Return the [X, Y] coordinate for the center point of the cell that contains the specified text.  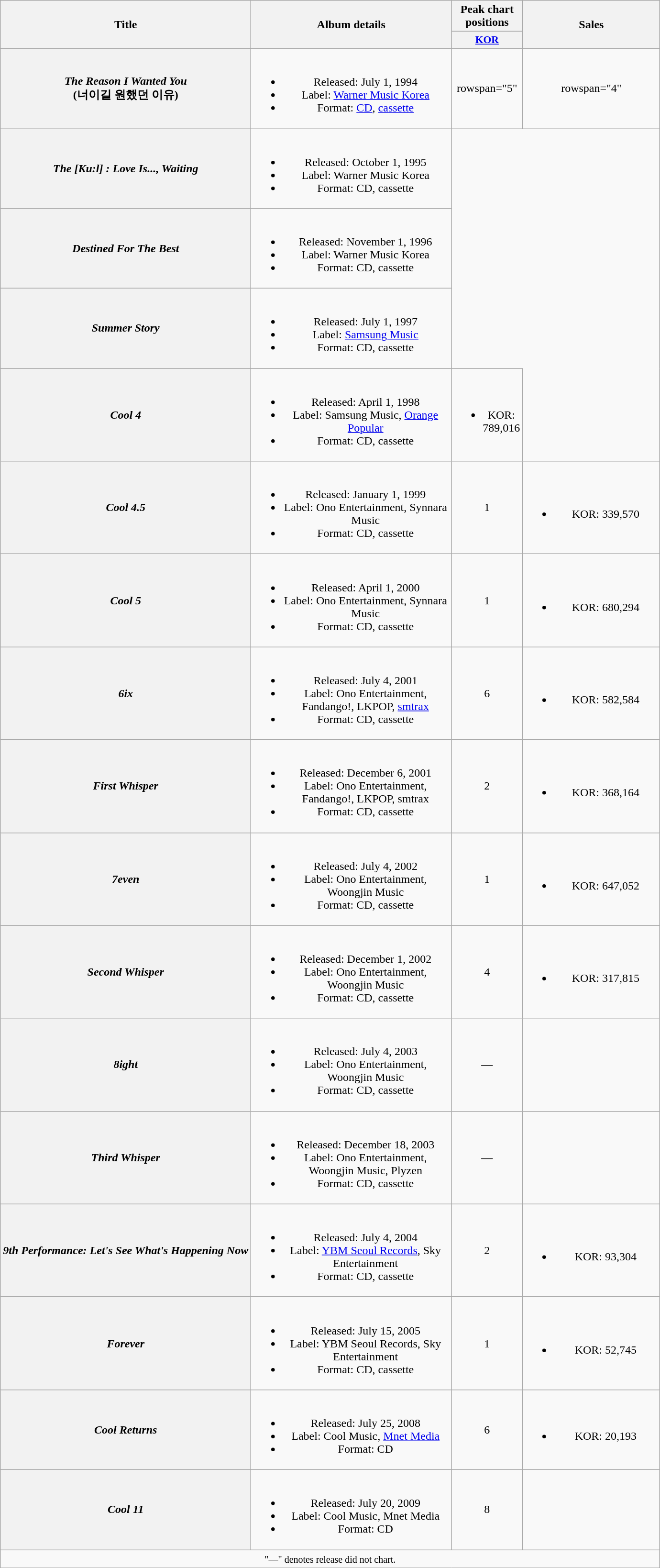
Destined For The Best [126, 249]
Sales [591, 25]
6ix [126, 693]
KOR: 647,052 [591, 879]
KOR: 317,815 [591, 972]
Released: December 6, 2001Label: Ono Entertainment, Fandango!, LKPOP, smtraxFormat: CD, cassette [351, 786]
Released: December 1, 2002Label: Ono Entertainment, Woongjin MusicFormat: CD, cassette [351, 972]
Second Whisper [126, 972]
Third Whisper [126, 1157]
The [Ku:l] : Love Is..., Waiting [126, 168]
Cool 11 [126, 1509]
Cool 4.5 [126, 508]
9th Performance: Let's See What's Happening Now [126, 1250]
Summer Story [126, 328]
Cool Returns [126, 1430]
Released: July 4, 2004Label: YBM Seoul Records, Sky EntertainmentFormat: CD, cassette [351, 1250]
Released: July 1, 1997Label: Samsung MusicFormat: CD, cassette [351, 328]
KOR: 20,193 [591, 1430]
Released: January 1, 1999Label: Ono Entertainment, Synnara MusicFormat: CD, cassette [351, 508]
KOR: 680,294 [591, 601]
Released: November 1, 1996Label: Warner Music KoreaFormat: CD, cassette [351, 249]
Released: July 25, 2008Label: Cool Music, Mnet MediaFormat: CD [351, 1430]
"—" denotes release did not chart. [330, 1558]
Album details [351, 25]
Released: July 4, 2002Label: Ono Entertainment, Woongjin MusicFormat: CD, cassette [351, 879]
Title [126, 25]
Released: December 18, 2003Label: Ono Entertainment, Woongjin Music, PlyzenFormat: CD, cassette [351, 1157]
KOR [487, 40]
KOR: 789,016 [487, 415]
The Reason I Wanted You (너이길 원했던 이유) [126, 88]
4 [487, 972]
Peak chart positions [487, 16]
KOR: 368,164 [591, 786]
rowspan="4" [591, 88]
Cool 5 [126, 601]
Released: April 1, 1998Label: Samsung Music, Orange PopularFormat: CD, cassette [351, 415]
Cool 4 [126, 415]
Released: July 1, 1994Label: Warner Music KoreaFormat: CD, cassette [351, 88]
Released: October 1, 1995Label: Warner Music KoreaFormat: CD, cassette [351, 168]
8 [487, 1509]
First Whisper [126, 786]
Released: July 4, 2001Label: Ono Entertainment, Fandango!, LKPOP, smtraxFormat: CD, cassette [351, 693]
Released: April 1, 2000Label: Ono Entertainment, Synnara MusicFormat: CD, cassette [351, 601]
Released: July 20, 2009Label: Cool Music, Mnet MediaFormat: CD [351, 1509]
KOR: 93,304 [591, 1250]
Released: July 4, 2003Label: Ono Entertainment, Woongjin MusicFormat: CD, cassette [351, 1065]
KOR: 52,745 [591, 1343]
KOR: 582,584 [591, 693]
KOR: 339,570 [591, 508]
7even [126, 879]
8ight [126, 1065]
rowspan="5" [487, 88]
Released: July 15, 2005Label: YBM Seoul Records, Sky EntertainmentFormat: CD, cassette [351, 1343]
Forever [126, 1343]
